Search for the cell housing the specified text and yield its [X, Y] center coordinate. 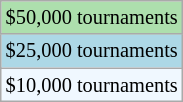
$25,000 tournaments [92, 51]
$10,000 tournaments [92, 85]
$50,000 tournaments [92, 17]
